For the text-containing cell, return its midpoint in [x, y] coordinate format. 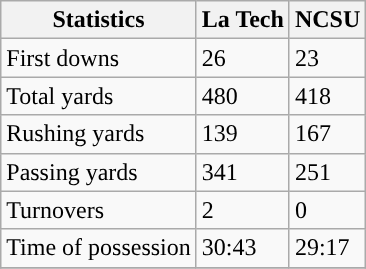
30:43 [242, 248]
341 [242, 172]
0 [327, 210]
Passing yards [99, 172]
167 [327, 134]
29:17 [327, 248]
251 [327, 172]
Rushing yards [99, 134]
NCSU [327, 20]
480 [242, 96]
139 [242, 134]
418 [327, 96]
2 [242, 210]
La Tech [242, 20]
26 [242, 58]
Time of possession [99, 248]
Total yards [99, 96]
Turnovers [99, 210]
First downs [99, 58]
23 [327, 58]
Statistics [99, 20]
